Scan for the cell matching the given text and deliver its [X, Y] coordinate at center. 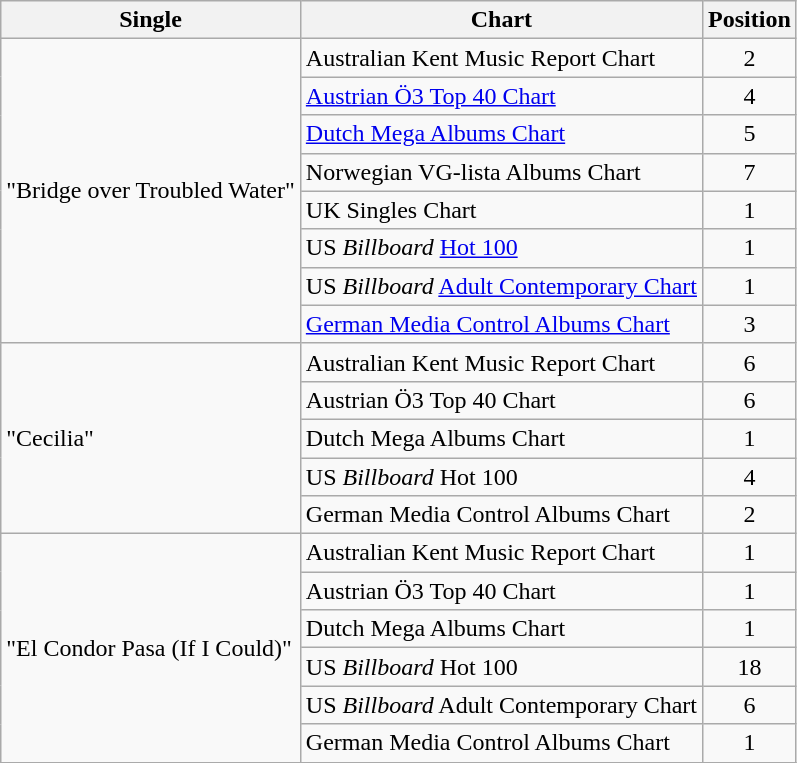
5 [750, 134]
7 [750, 172]
Position [750, 20]
Single [151, 20]
18 [750, 667]
"Bridge over Troubled Water" [151, 191]
UK Singles Chart [501, 210]
"Cecilia" [151, 438]
"El Condor Pasa (If I Could)" [151, 648]
3 [750, 324]
Norwegian VG-lista Albums Chart [501, 172]
Chart [501, 20]
